Detect which cell encompasses the target text, then output its [X, Y] center coordinate. 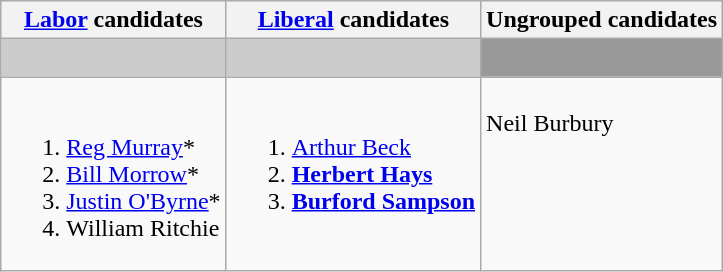
Neil Burbury [602, 174]
Reg Murray*Bill Morrow*Justin O'Byrne*William Ritchie [114, 174]
Liberal candidates [353, 20]
Arthur BeckHerbert HaysBurford Sampson [353, 174]
Ungrouped candidates [602, 20]
Labor candidates [114, 20]
